Search for the cell housing the specified text and yield its [X, Y] center coordinate. 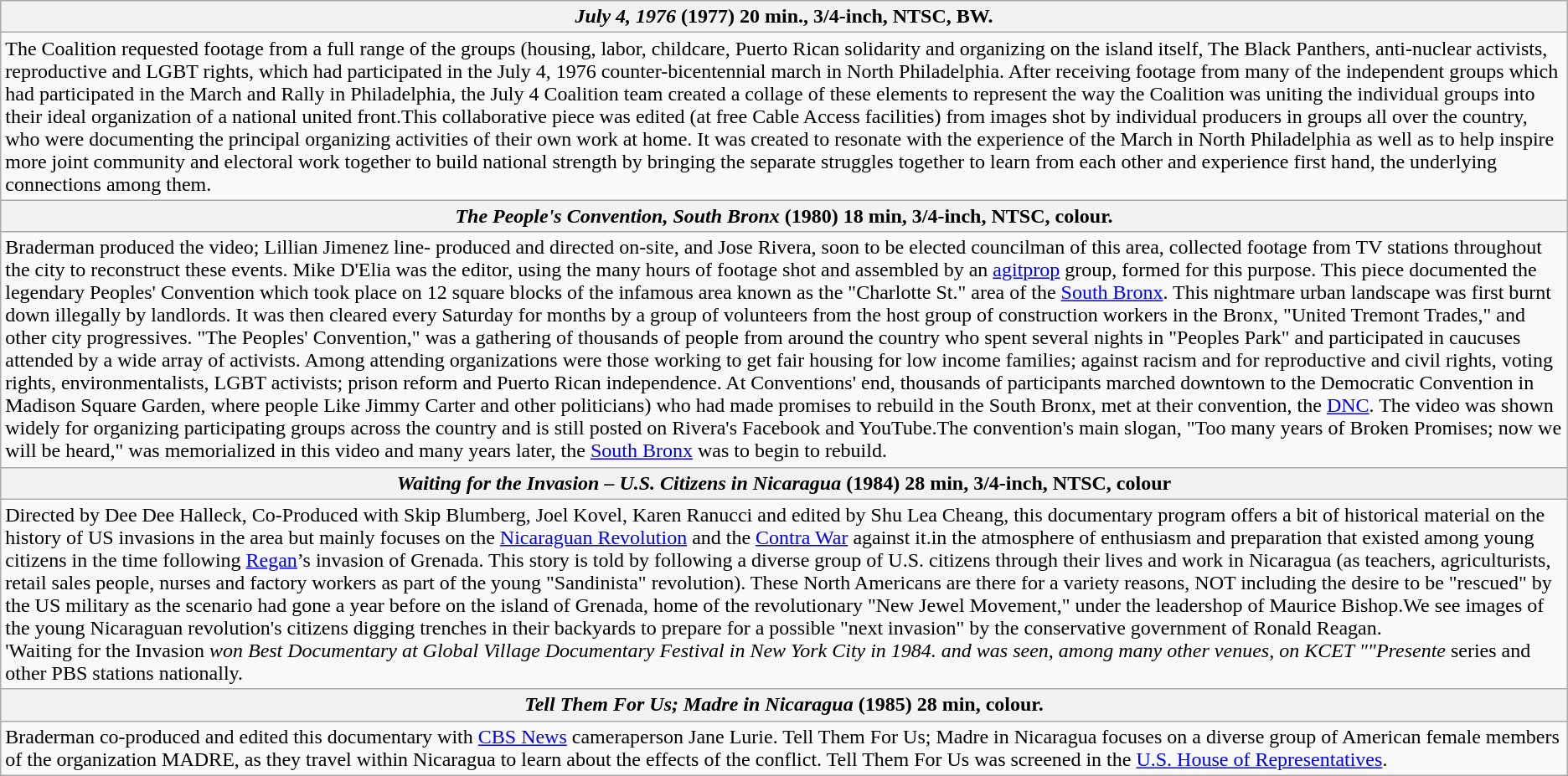
Tell Them For Us; Madre in Nicaragua (1985) 28 min, colour. [784, 705]
Waiting for the Invasion – U.S. Citizens in Nicaragua (1984) 28 min, 3/4-inch, NTSC, colour [784, 483]
The People's Convention, South Bronx (1980) 18 min, 3/4-inch, NTSC, colour. [784, 216]
July 4, 1976 (1977) 20 min., 3/4-inch, NTSC, BW. [784, 17]
